Provide the (x, y) coordinate of the cell's center where the given text is located.  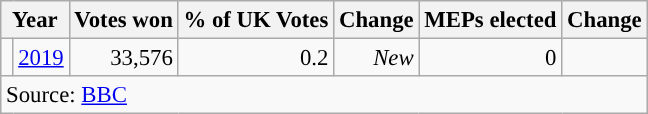
MEPs elected (490, 20)
2019 (41, 58)
0.2 (256, 58)
Votes won (124, 20)
Year (35, 20)
% of UK Votes (256, 20)
New (376, 58)
Source: BBC (324, 95)
33,576 (124, 58)
0 (490, 58)
